From the cell containing the given text, extract its center point as (x, y) coordinate. 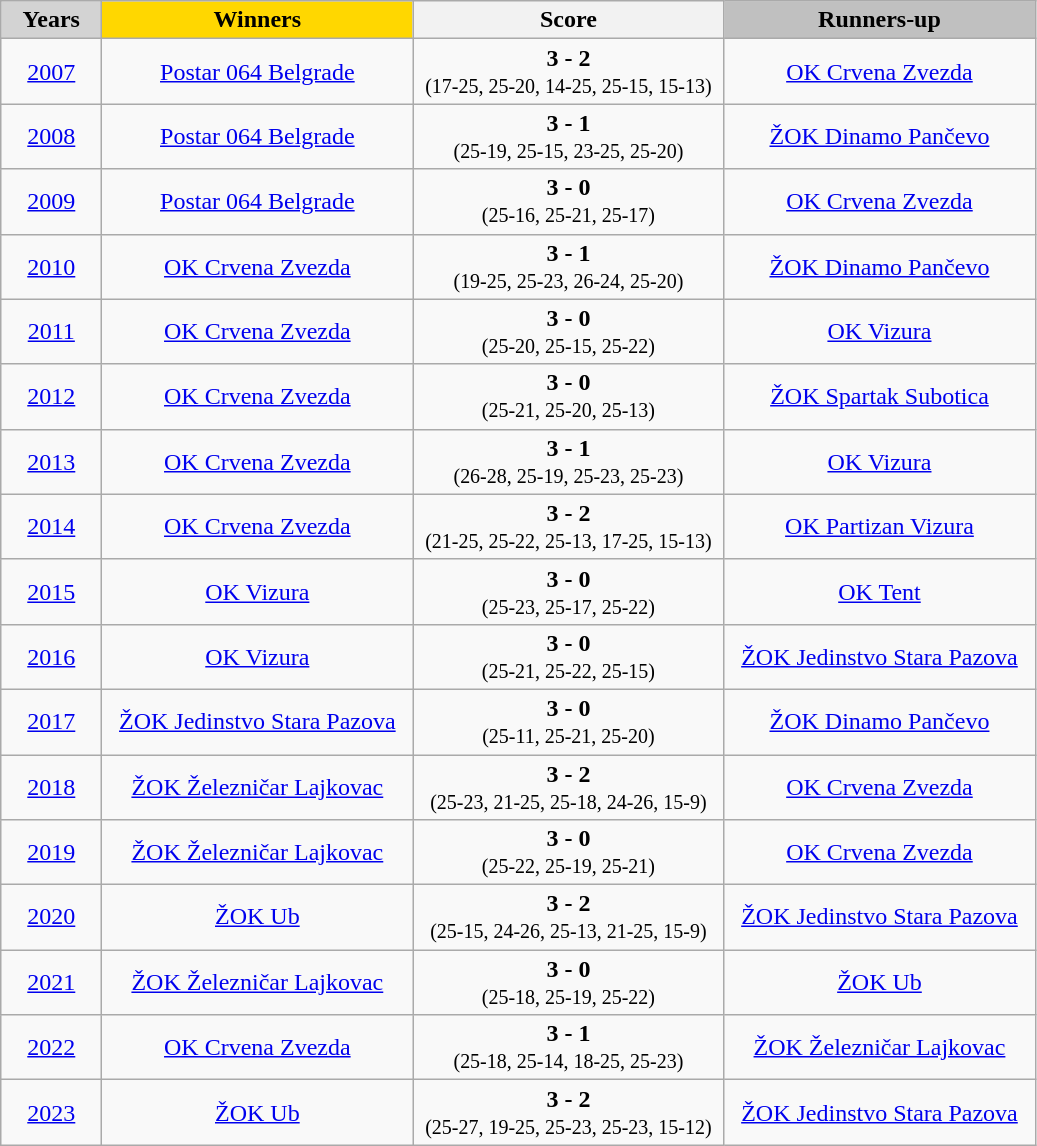
Runners-up (880, 20)
2013 (52, 462)
3 - 0(25-11, 25-21, 25-20) (568, 722)
2022 (52, 1048)
2008 (52, 136)
3 - 1(26-28, 25-19, 25-23, 25-23) (568, 462)
2010 (52, 266)
3 - 0(25-16, 25-21, 25-17) (568, 202)
Score (568, 20)
2021 (52, 982)
3 - 2(21-25, 25-22, 25-13, 17-25, 15-13) (568, 526)
2019 (52, 852)
OK Tent (880, 592)
3 - 2(25-23, 21-25, 25-18, 24-26, 15-9) (568, 786)
2020 (52, 918)
2015 (52, 592)
2018 (52, 786)
Years (52, 20)
OK Partizan Vizura (880, 526)
3 - 0(25-23, 25-17, 25-22) (568, 592)
ŽOK Spartak Subotica (880, 396)
2011 (52, 332)
3 - 0(25-20, 25-15, 25-22) (568, 332)
2023 (52, 1112)
2014 (52, 526)
3 - 1(19-25, 25-23, 26-24, 25-20) (568, 266)
3 - 0(25-22, 25-19, 25-21) (568, 852)
2009 (52, 202)
3 - 2(25-15, 24-26, 25-13, 21-25, 15-9) (568, 918)
2012 (52, 396)
Winners (258, 20)
2016 (52, 656)
3 - 0(25-21, 25-20, 25-13) (568, 396)
3 - 1(25-18, 25-14, 18-25, 25-23) (568, 1048)
3 - 0(25-21, 25-22, 25-15) (568, 656)
3 - 1(25-19, 25-15, 23-25, 25-20) (568, 136)
3 - 0(25-18, 25-19, 25-22) (568, 982)
2007 (52, 72)
2017 (52, 722)
3 - 2(25-27, 19-25, 25-23, 25-23, 15-12) (568, 1112)
3 - 2(17-25, 25-20, 14-25, 25-15, 15-13) (568, 72)
